Locate the cell with the specified text and output its (X, Y) center coordinate. 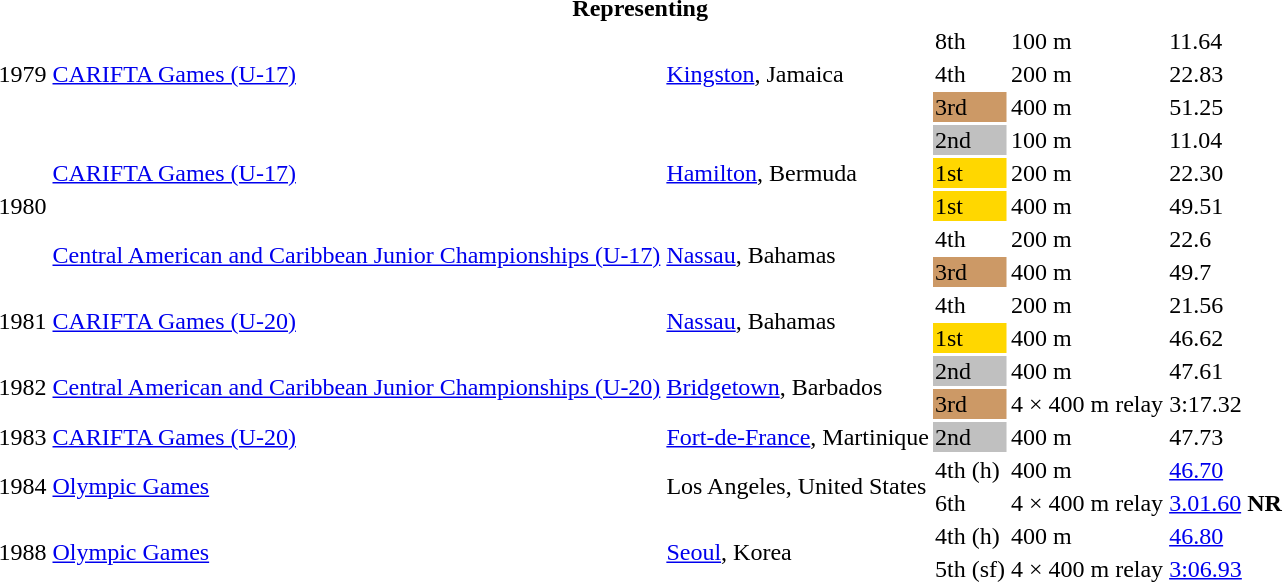
Olympic Games (356, 486)
6th (970, 503)
Central American and Caribbean Junior Championships (U-20) (356, 388)
8th (970, 41)
Los Angeles, United States (798, 486)
Fort-de-France, Martinique (798, 437)
Central American and Caribbean Junior Championships (U-17) (356, 256)
Kingston, Jamaica (798, 74)
Hamilton, Bermuda (798, 173)
Bridgetown, Barbados (798, 388)
